Return the [x, y] coordinate for the center point of the cell that contains the specified text.  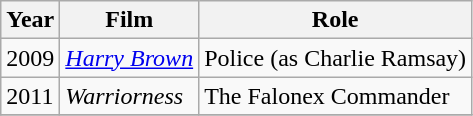
Role [336, 20]
Warriorness [130, 96]
Harry Brown [130, 58]
The Falonex Commander [336, 96]
Police (as Charlie Ramsay) [336, 58]
Film [130, 20]
2009 [30, 58]
2011 [30, 96]
Year [30, 20]
